Return the [x, y] coordinate for the center point of the cell that contains the specified text.  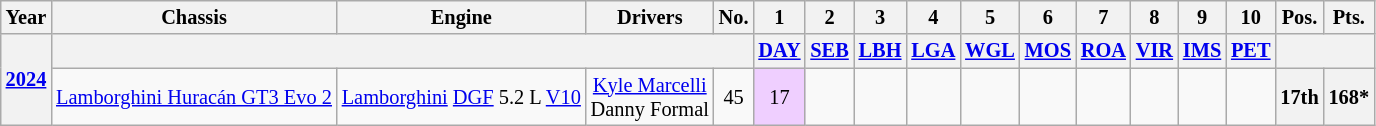
9 [1202, 17]
168* [1349, 97]
1 [779, 17]
5 [990, 17]
DAY [779, 51]
WGL [990, 51]
Drivers [650, 17]
3 [880, 17]
PET [1250, 51]
No. [734, 17]
45 [734, 97]
Lamborghini DGF 5.2 L V10 [462, 97]
Pts. [1349, 17]
7 [1104, 17]
MOS [1048, 51]
17 [779, 97]
Year [26, 17]
Engine [462, 17]
Pos. [1299, 17]
ROA [1104, 51]
4 [933, 17]
VIR [1154, 51]
2 [829, 17]
LGA [933, 51]
2024 [26, 80]
6 [1048, 17]
10 [1250, 17]
SEB [829, 51]
8 [1154, 17]
Chassis [194, 17]
Kyle Marcelli Danny Formal [650, 97]
LBH [880, 51]
IMS [1202, 51]
17th [1299, 97]
Lamborghini Huracán GT3 Evo 2 [194, 97]
